Find where the given text appears and provide that cell's center as (x, y) coordinate. 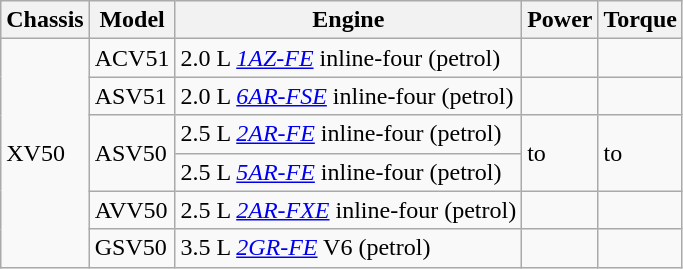
Model (132, 20)
ASV50 (132, 153)
AVV50 (132, 210)
2.5 L 5AR-FE inline-four (petrol) (348, 172)
Chassis (45, 20)
3.5 L 2GR-FE V6 (petrol) (348, 248)
Engine (348, 20)
ACV51 (132, 58)
XV50 (45, 153)
2.0 L 6AR-FSE inline-four (petrol) (348, 96)
2.5 L 2AR-FE inline-four (petrol) (348, 134)
GSV50 (132, 248)
ASV51 (132, 96)
Torque (640, 20)
2.5 L 2AR-FXE inline-four (petrol) (348, 210)
Power (560, 20)
2.0 L 1AZ-FE inline-four (petrol) (348, 58)
